From the cell containing the given text, extract its center point as [x, y] coordinate. 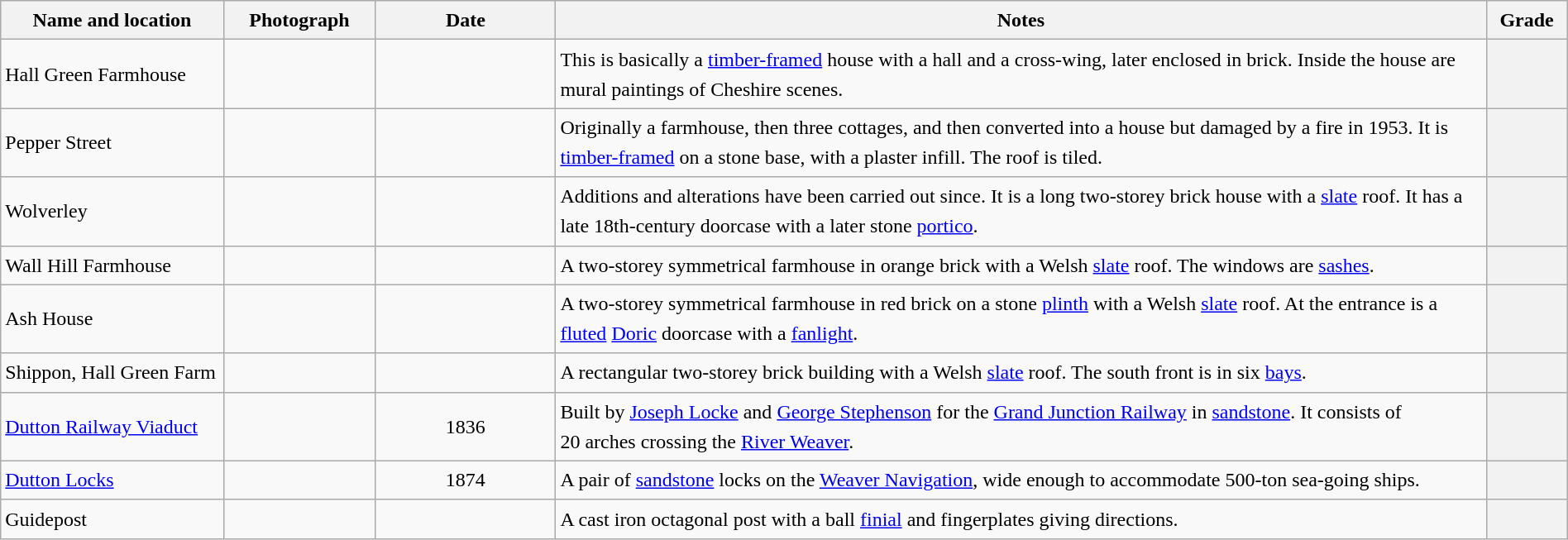
Dutton Locks [112, 480]
Ash House [112, 319]
A pair of sandstone locks on the Weaver Navigation, wide enough to accommodate 500-ton sea-going ships. [1021, 480]
Guidepost [112, 519]
A rectangular two-storey brick building with a Welsh slate roof. The south front is in six bays. [1021, 372]
A cast iron octagonal post with a ball finial and fingerplates giving directions. [1021, 519]
Photograph [299, 20]
Grade [1527, 20]
Hall Green Farmhouse [112, 74]
Date [466, 20]
Wall Hill Farmhouse [112, 265]
Pepper Street [112, 142]
Wolverley [112, 212]
Shippon, Hall Green Farm [112, 372]
Built by Joseph Locke and George Stephenson for the Grand Junction Railway in sandstone. It consists of 20 arches crossing the River Weaver. [1021, 427]
Dutton Railway Viaduct [112, 427]
Name and location [112, 20]
Notes [1021, 20]
A two-storey symmetrical farmhouse in orange brick with a Welsh slate roof. The windows are sashes. [1021, 265]
1836 [466, 427]
1874 [466, 480]
